Output the [x, y] coordinate of the center of the cell containing the given text.  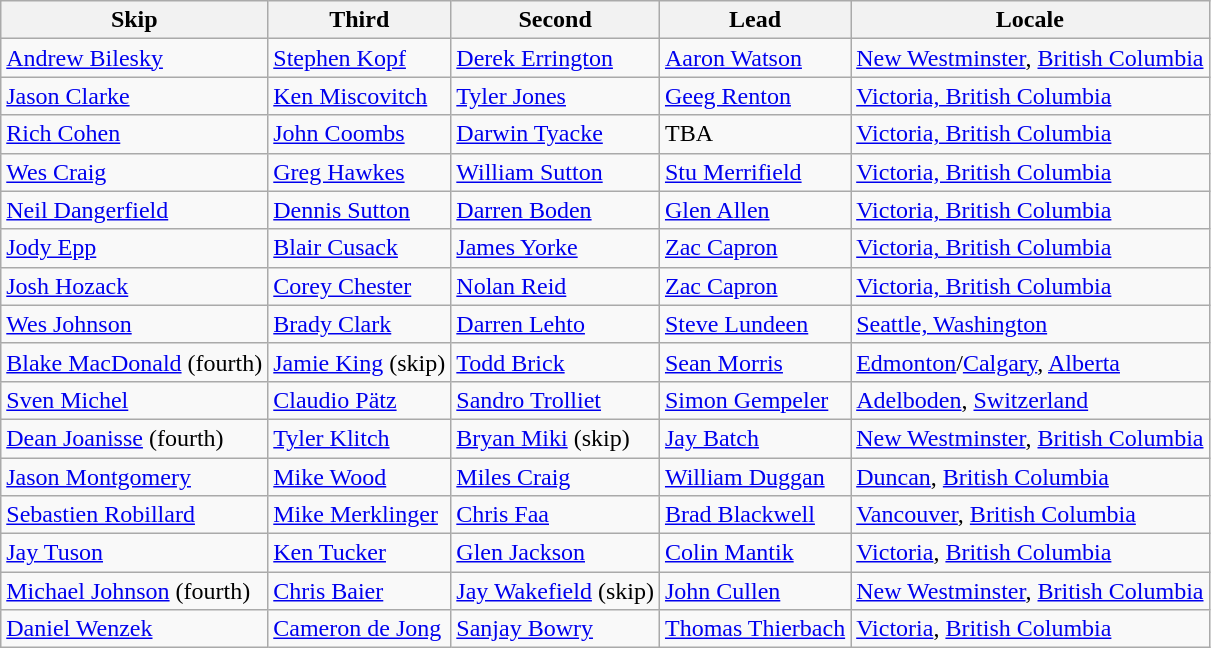
Sebastien Robillard [134, 515]
Derek Errington [556, 58]
Greg Hawkes [360, 172]
Todd Brick [556, 362]
Aaron Watson [754, 58]
Nolan Reid [556, 286]
Locale [1030, 20]
Sanjay Bowry [556, 629]
Tyler Klitch [360, 438]
Bryan Miki (skip) [556, 438]
Simon Gempeler [754, 400]
TBA [754, 134]
Michael Johnson (fourth) [134, 591]
Seattle, Washington [1030, 324]
Jason Clarke [134, 96]
Sven Michel [134, 400]
Stu Merrifield [754, 172]
Blake MacDonald (fourth) [134, 362]
Jay Tuson [134, 553]
Darren Lehto [556, 324]
Adelboden, Switzerland [1030, 400]
Mike Wood [360, 477]
Glen Jackson [556, 553]
Second [556, 20]
Jay Batch [754, 438]
Chris Baier [360, 591]
Geeg Renton [754, 96]
Rich Cohen [134, 134]
Third [360, 20]
Ken Miscovitch [360, 96]
Neil Dangerfield [134, 210]
Duncan, British Columbia [1030, 477]
Thomas Thierbach [754, 629]
John Coombs [360, 134]
Lead [754, 20]
Colin Mantik [754, 553]
Mike Merklinger [360, 515]
Jamie King (skip) [360, 362]
Claudio Pätz [360, 400]
Tyler Jones [556, 96]
Chris Faa [556, 515]
William Sutton [556, 172]
Wes Craig [134, 172]
Glen Allen [754, 210]
Dennis Sutton [360, 210]
Darwin Tyacke [556, 134]
Brady Clark [360, 324]
Darren Boden [556, 210]
James Yorke [556, 248]
Ken Tucker [360, 553]
Jody Epp [134, 248]
Vancouver, British Columbia [1030, 515]
Wes Johnson [134, 324]
Miles Craig [556, 477]
Sandro Trolliet [556, 400]
Andrew Bilesky [134, 58]
Jason Montgomery [134, 477]
Josh Hozack [134, 286]
Daniel Wenzek [134, 629]
John Cullen [754, 591]
Edmonton/Calgary, Alberta [1030, 362]
Skip [134, 20]
Corey Chester [360, 286]
Steve Lundeen [754, 324]
Brad Blackwell [754, 515]
Dean Joanisse (fourth) [134, 438]
Stephen Kopf [360, 58]
Sean Morris [754, 362]
William Duggan [754, 477]
Jay Wakefield (skip) [556, 591]
Blair Cusack [360, 248]
Cameron de Jong [360, 629]
